Return the (x, y) coordinate for the center point of the cell that contains the specified text.  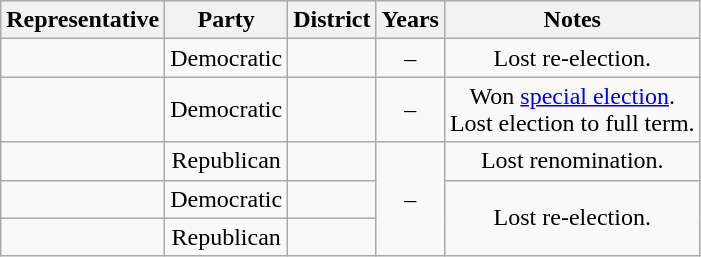
Representative (83, 20)
Lost renomination. (572, 161)
Party (226, 20)
Notes (572, 20)
Years (410, 20)
District (332, 20)
Won special election.Lost election to full term. (572, 110)
